Determine the (X, Y) coordinate at the center of the cell enclosing the given text.  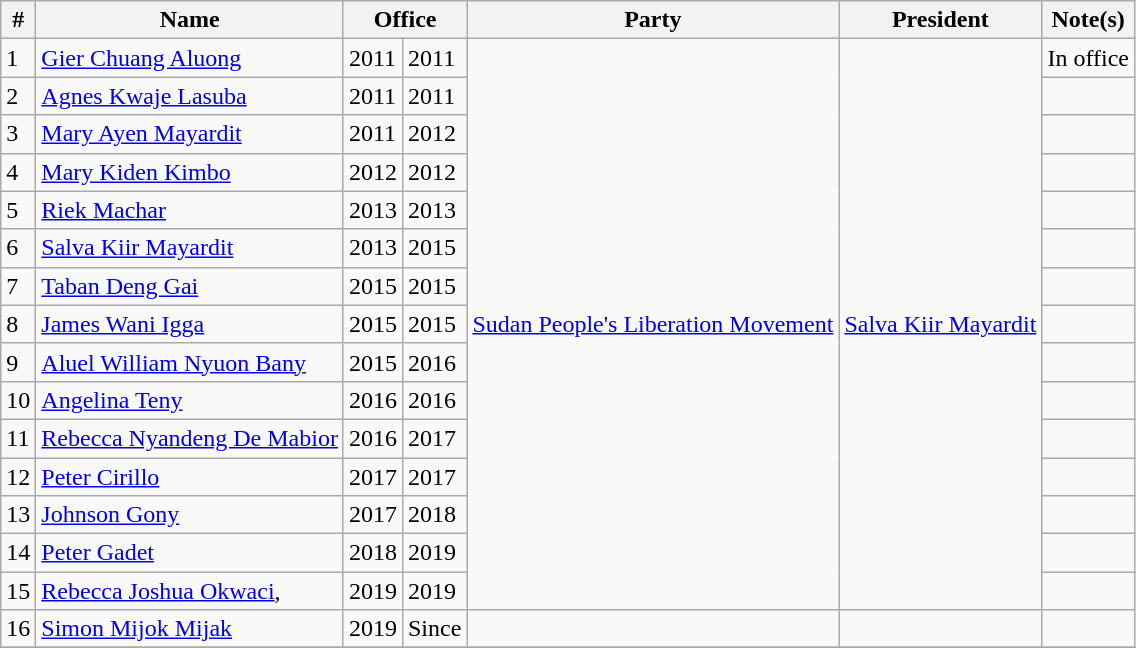
14 (18, 553)
Peter Gadet (190, 553)
Note(s) (1088, 20)
Simon Mijok Mijak (190, 629)
Office (404, 20)
# (18, 20)
7 (18, 286)
3 (18, 134)
6 (18, 248)
8 (18, 324)
9 (18, 362)
Mary Kiden Kimbo (190, 172)
Riek Machar (190, 210)
Johnson Gony (190, 515)
Peter Cirillo (190, 477)
Gier Chuang Aluong (190, 58)
15 (18, 591)
James Wani Igga (190, 324)
12 (18, 477)
Angelina Teny (190, 400)
Rebecca Nyandeng De Mabior (190, 438)
President (940, 20)
Sudan People's Liberation Movement (653, 324)
10 (18, 400)
Party (653, 20)
5 (18, 210)
Agnes Kwaje Lasuba (190, 96)
Rebecca Joshua Okwaci, (190, 591)
Name (190, 20)
2 (18, 96)
1 (18, 58)
Aluel William Nyuon Bany (190, 362)
In office (1088, 58)
4 (18, 172)
Taban Deng Gai (190, 286)
16 (18, 629)
Since (434, 629)
13 (18, 515)
11 (18, 438)
Mary Ayen Mayardit (190, 134)
